Provide the (X, Y) coordinate of the cell's center where the given text is located.  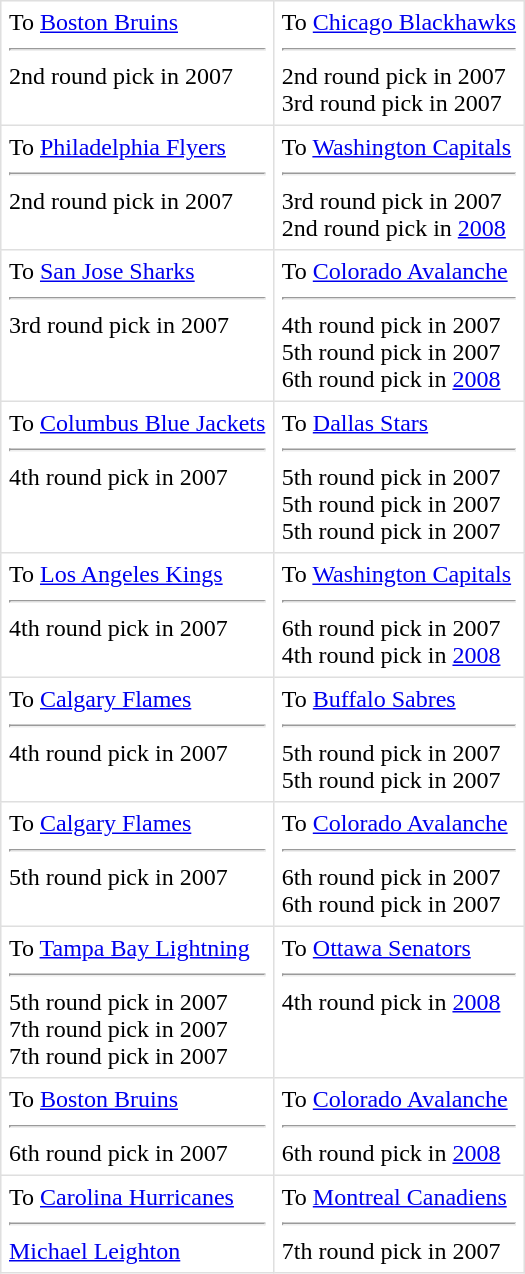
To Philadelphia Flyers 2nd round pick in 2007 (138, 187)
To Calgary Flames 4th round pick in 2007 (138, 739)
To Washington Capitals 3rd round pick in 2007 2nd round pick in 2008 (400, 187)
To Boston Bruins 2nd round pick in 2007 (138, 63)
To Carolina Hurricanes Michael Leighton (138, 1224)
To Calgary Flames 5th round pick in 2007 (138, 864)
To Columbus Blue Jackets 4th round pick in 2007 (138, 477)
To Montreal Canadiens 7th round pick in 2007 (400, 1224)
To Ottawa Senators 4th round pick in 2008 (400, 1002)
To Colorado Avalanche 4th round pick in 2007 5th round pick in 2007 6th round pick in 2008 (400, 326)
To Colorado Avalanche 6th round pick in 2007 6th round pick in 2007 (400, 864)
To Los Angeles Kings 4th round pick in 2007 (138, 615)
To Tampa Bay Lightning 5th round pick in 2007 7th round pick in 2007 7th round pick in 2007 (138, 1002)
To Colorado Avalanche 6th round pick in 2008 (400, 1127)
To Boston Bruins 6th round pick in 2007 (138, 1127)
To Washington Capitals 6th round pick in 2007 4th round pick in 2008 (400, 615)
To San Jose Sharks 3rd round pick in 2007 (138, 326)
To Chicago Blackhawks 2nd round pick in 2007 3rd round pick in 2007 (400, 63)
To Dallas Stars 5th round pick in 2007 5th round pick in 2007 5th round pick in 2007 (400, 477)
To Buffalo Sabres 5th round pick in 2007 5th round pick in 2007 (400, 739)
